Find where the given text appears and provide that cell's center as [X, Y] coordinate. 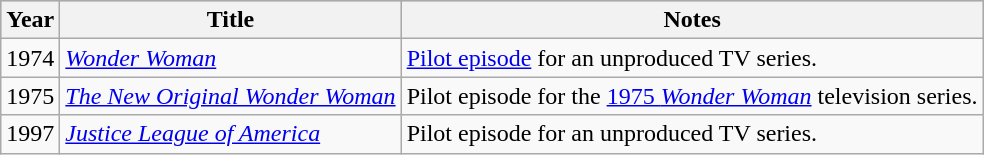
Year [30, 20]
Notes [692, 20]
The New Original Wonder Woman [230, 96]
1975 [30, 96]
1974 [30, 58]
Wonder Woman [230, 58]
Pilot episode for the 1975 Wonder Woman television series. [692, 96]
Title [230, 20]
Justice League of America [230, 134]
1997 [30, 134]
